Identify which cell holds the provided text, then report its (x, y) central coordinate. 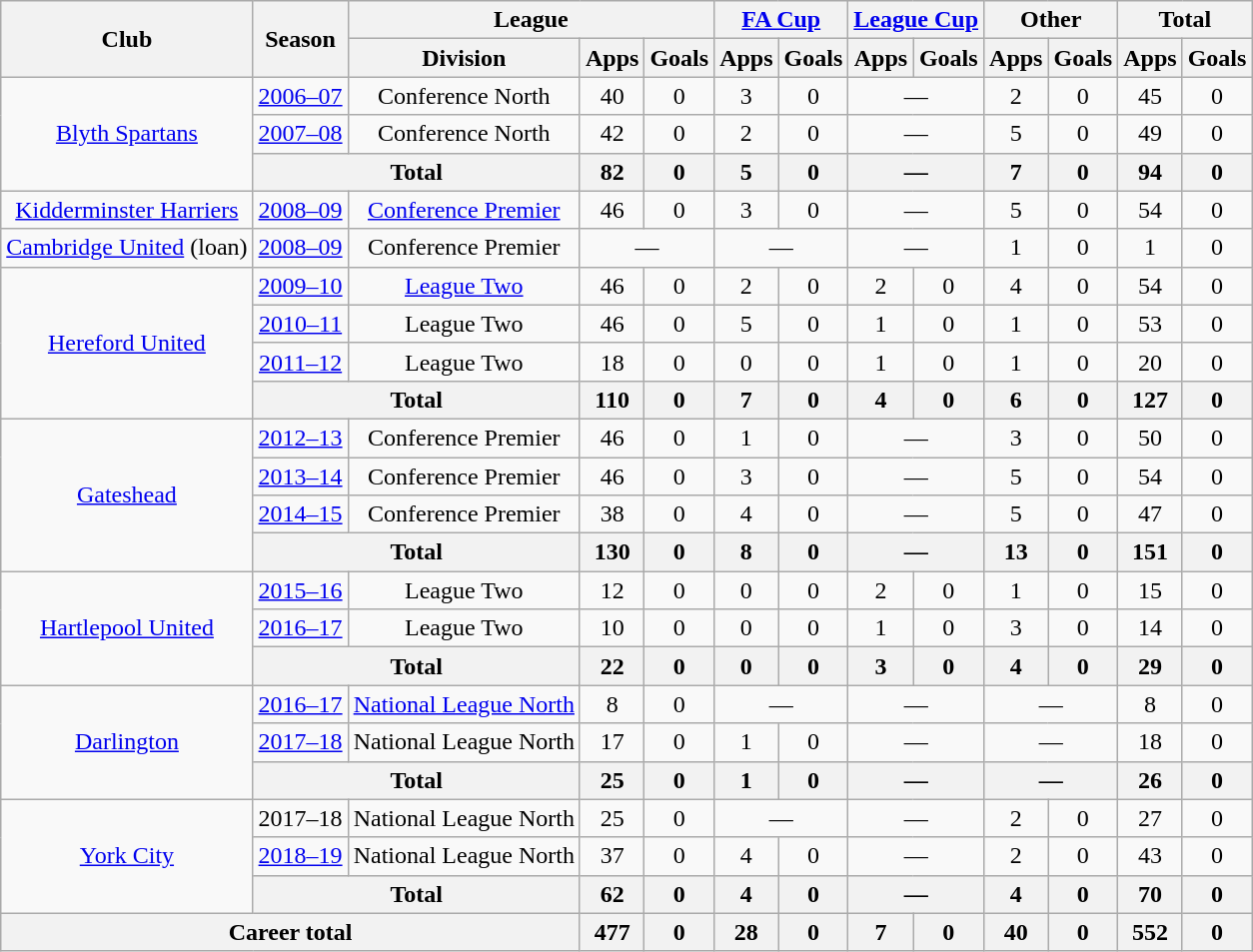
22 (612, 666)
49 (1150, 134)
Hartlepool United (127, 628)
Club (127, 39)
47 (1150, 514)
552 (1150, 932)
Gateshead (127, 494)
League Cup (916, 20)
127 (1150, 400)
62 (612, 894)
17 (612, 742)
10 (612, 628)
2015–16 (300, 590)
FA Cup (781, 20)
2009–10 (300, 286)
League (531, 20)
477 (612, 932)
27 (1150, 818)
53 (1150, 324)
Cambridge United (loan) (127, 248)
2018–19 (300, 856)
42 (612, 134)
Darlington (127, 742)
82 (612, 172)
Kidderminster Harriers (127, 210)
50 (1150, 438)
43 (1150, 856)
12 (612, 590)
70 (1150, 894)
38 (612, 514)
2006–07 (300, 96)
110 (612, 400)
Career total (291, 932)
Season (300, 39)
Blyth Spartans (127, 134)
45 (1150, 96)
20 (1150, 362)
Division (464, 58)
15 (1150, 590)
28 (746, 932)
13 (1016, 552)
2014–15 (300, 514)
26 (1150, 780)
2011–12 (300, 362)
37 (612, 856)
Hereford United (127, 343)
151 (1150, 552)
94 (1150, 172)
2007–08 (300, 134)
2010–11 (300, 324)
130 (612, 552)
29 (1150, 666)
14 (1150, 628)
6 (1016, 400)
2012–13 (300, 438)
Other (1051, 20)
York City (127, 856)
2013–14 (300, 476)
